Output the (x, y) coordinate of the center of the cell containing the given text.  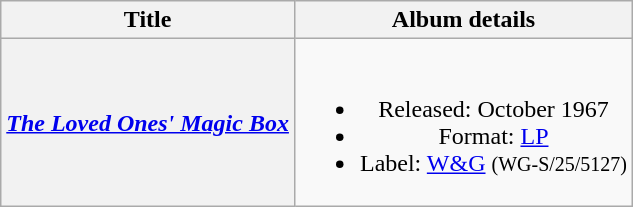
Album details (463, 20)
Released: October 1967Format: LPLabel: W&G (WG-S/25/5127) (463, 122)
Title (148, 20)
The Loved Ones' Magic Box (148, 122)
